Extract the (X, Y) coordinate from the center of the cell holding the provided text.  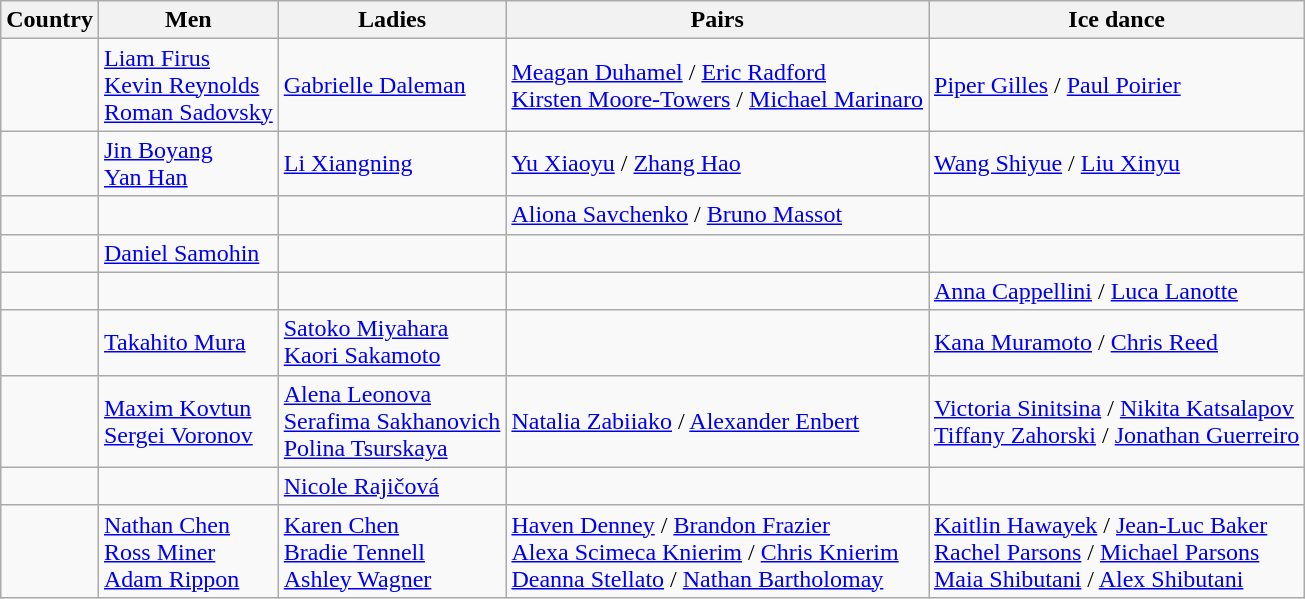
Nicole Rajičová (392, 486)
Men (188, 20)
Ladies (392, 20)
Alena Leonova Serafima Sakhanovich Polina Tsurskaya (392, 421)
Nathan Chen Ross Miner Adam Rippon (188, 551)
Piper Gilles / Paul Poirier (1116, 85)
Takahito Mura (188, 342)
Meagan Duhamel / Eric Radford Kirsten Moore-Towers / Michael Marinaro (718, 85)
Haven Denney / Brandon Frazier Alexa Scimeca Knierim / Chris Knierim Deanna Stellato / Nathan Bartholomay (718, 551)
Pairs (718, 20)
Li Xiangning (392, 164)
Victoria Sinitsina / Nikita Katsalapov Tiffany Zahorski / Jonathan Guerreiro (1116, 421)
Natalia Zabiiako / Alexander Enbert (718, 421)
Karen Chen Bradie Tennell Ashley Wagner (392, 551)
Anna Cappellini / Luca Lanotte (1116, 291)
Liam Firus Kevin Reynolds Roman Sadovsky (188, 85)
Kaitlin Hawayek / Jean-Luc Baker Rachel Parsons / Michael Parsons Maia Shibutani / Alex Shibutani (1116, 551)
Kana Muramoto / Chris Reed (1116, 342)
Daniel Samohin (188, 253)
Yu Xiaoyu / Zhang Hao (718, 164)
Aliona Savchenko / Bruno Massot (718, 215)
Ice dance (1116, 20)
Satoko Miyahara Kaori Sakamoto (392, 342)
Jin Boyang Yan Han (188, 164)
Maxim Kovtun Sergei Voronov (188, 421)
Gabrielle Daleman (392, 85)
Country (50, 20)
Wang Shiyue / Liu Xinyu (1116, 164)
